Identify which cell holds the provided text, then report its (X, Y) central coordinate. 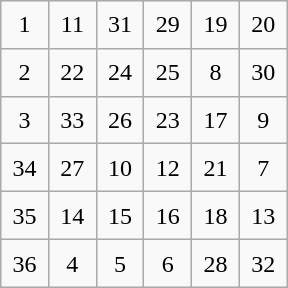
11 (72, 25)
20 (263, 25)
16 (168, 216)
18 (216, 216)
36 (25, 263)
35 (25, 216)
12 (168, 168)
14 (72, 216)
21 (216, 168)
19 (216, 25)
25 (168, 72)
23 (168, 120)
4 (72, 263)
29 (168, 25)
5 (120, 263)
7 (263, 168)
30 (263, 72)
33 (72, 120)
27 (72, 168)
2 (25, 72)
26 (120, 120)
15 (120, 216)
13 (263, 216)
9 (263, 120)
6 (168, 263)
1 (25, 25)
28 (216, 263)
10 (120, 168)
3 (25, 120)
8 (216, 72)
31 (120, 25)
32 (263, 263)
24 (120, 72)
34 (25, 168)
17 (216, 120)
22 (72, 72)
